Find where the given text appears and provide that cell's center as [x, y] coordinate. 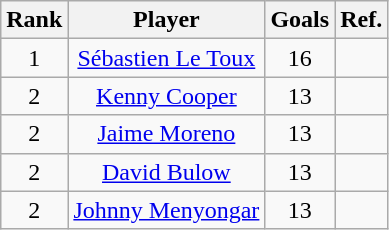
Kenny Cooper [166, 96]
1 [34, 58]
Jaime Moreno [166, 134]
Sébastien Le Toux [166, 58]
16 [300, 58]
Ref. [362, 20]
Goals [300, 20]
Johnny Menyongar [166, 210]
David Bulow [166, 172]
Player [166, 20]
Rank [34, 20]
